For the text-containing cell, return its midpoint in (X, Y) coordinate format. 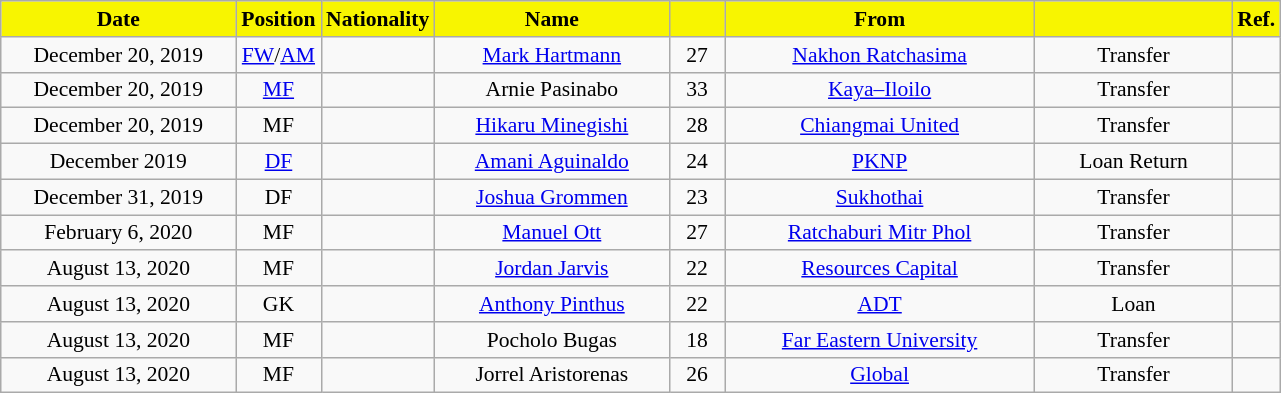
Nakhon Ratchasima (880, 55)
Jordan Jarvis (552, 269)
From (880, 19)
Manuel Ott (552, 233)
Amani Aguinaldo (552, 162)
24 (696, 162)
December 31, 2019 (118, 197)
28 (696, 126)
18 (696, 340)
33 (696, 90)
Arnie Pasinabo (552, 90)
Mark Hartmann (552, 55)
ADT (880, 304)
Sukhothai (880, 197)
Kaya–Iloilo (880, 90)
Jorrel Aristorenas (552, 375)
Resources Capital (880, 269)
Name (552, 19)
Loan (1134, 304)
FW/AM (278, 55)
Far Eastern University (880, 340)
Ref. (1256, 19)
February 6, 2020 (118, 233)
Ratchaburi Mitr Phol (880, 233)
Global (880, 375)
GK (278, 304)
Loan Return (1134, 162)
Joshua Grommen (552, 197)
Date (118, 19)
Hikaru Minegishi (552, 126)
Nationality (378, 19)
26 (696, 375)
Chiangmai United (880, 126)
Pocholo Bugas (552, 340)
Position (278, 19)
Anthony Pinthus (552, 304)
23 (696, 197)
December 2019 (118, 162)
PKNP (880, 162)
